Determine the [x, y] coordinate at the center of the cell enclosing the given text.  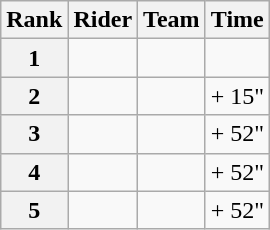
Time [237, 20]
5 [34, 210]
2 [34, 96]
Team [172, 20]
Rank [34, 20]
Rider [103, 20]
4 [34, 172]
+ 15" [237, 96]
1 [34, 58]
3 [34, 134]
